Output the (x, y) coordinate of the center of the cell containing the given text.  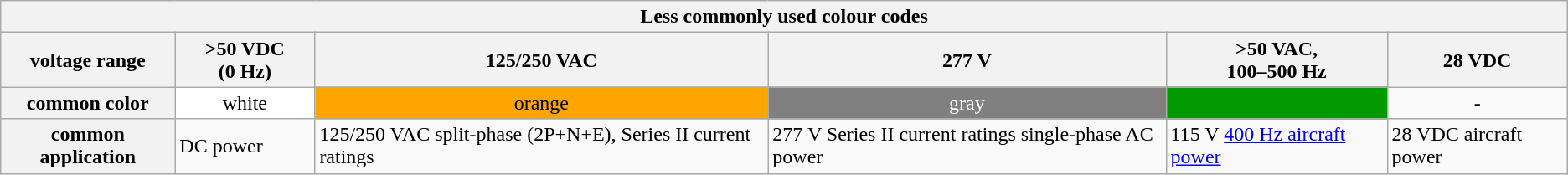
orange (541, 103)
277 V Series II current ratings single-phase AC power (967, 146)
common color (88, 103)
277 V (967, 60)
- (1478, 103)
28 VDC (1478, 60)
>50 VDC (0 Hz) (245, 60)
gray (967, 103)
125/250 VAC (541, 60)
115 V 400 Hz aircraft power (1277, 146)
white (245, 103)
Less commonly used colour codes (784, 17)
28 VDC aircraft power (1478, 146)
>50 VAC,100–500 Hz (1277, 60)
125/250 VAC split-phase (2P+N+E), Series II current ratings (541, 146)
voltage range (88, 60)
DC power (245, 146)
common application (88, 146)
